Identify which cell holds the provided text, then report its [x, y] central coordinate. 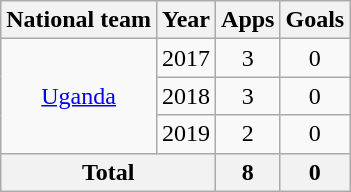
Uganda [79, 96]
Total [108, 172]
8 [248, 172]
National team [79, 20]
2019 [186, 134]
Year [186, 20]
2018 [186, 96]
2017 [186, 58]
Apps [248, 20]
2 [248, 134]
Goals [315, 20]
